Search for the cell housing the specified text and yield its (x, y) center coordinate. 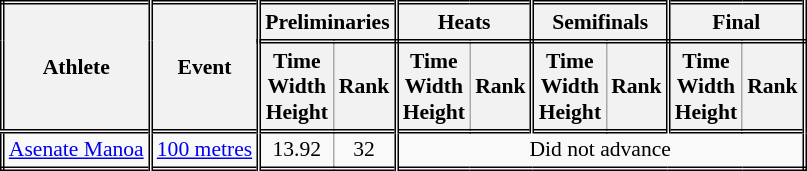
Semifinals (600, 22)
Preliminaries (328, 22)
Did not advance (600, 150)
100 metres (204, 150)
Athlete (76, 67)
Heats (464, 22)
Final (736, 22)
Event (204, 67)
Asenate Manoa (76, 150)
32 (364, 150)
13.92 (296, 150)
